Return [x, y] of the center of cell containing provided text 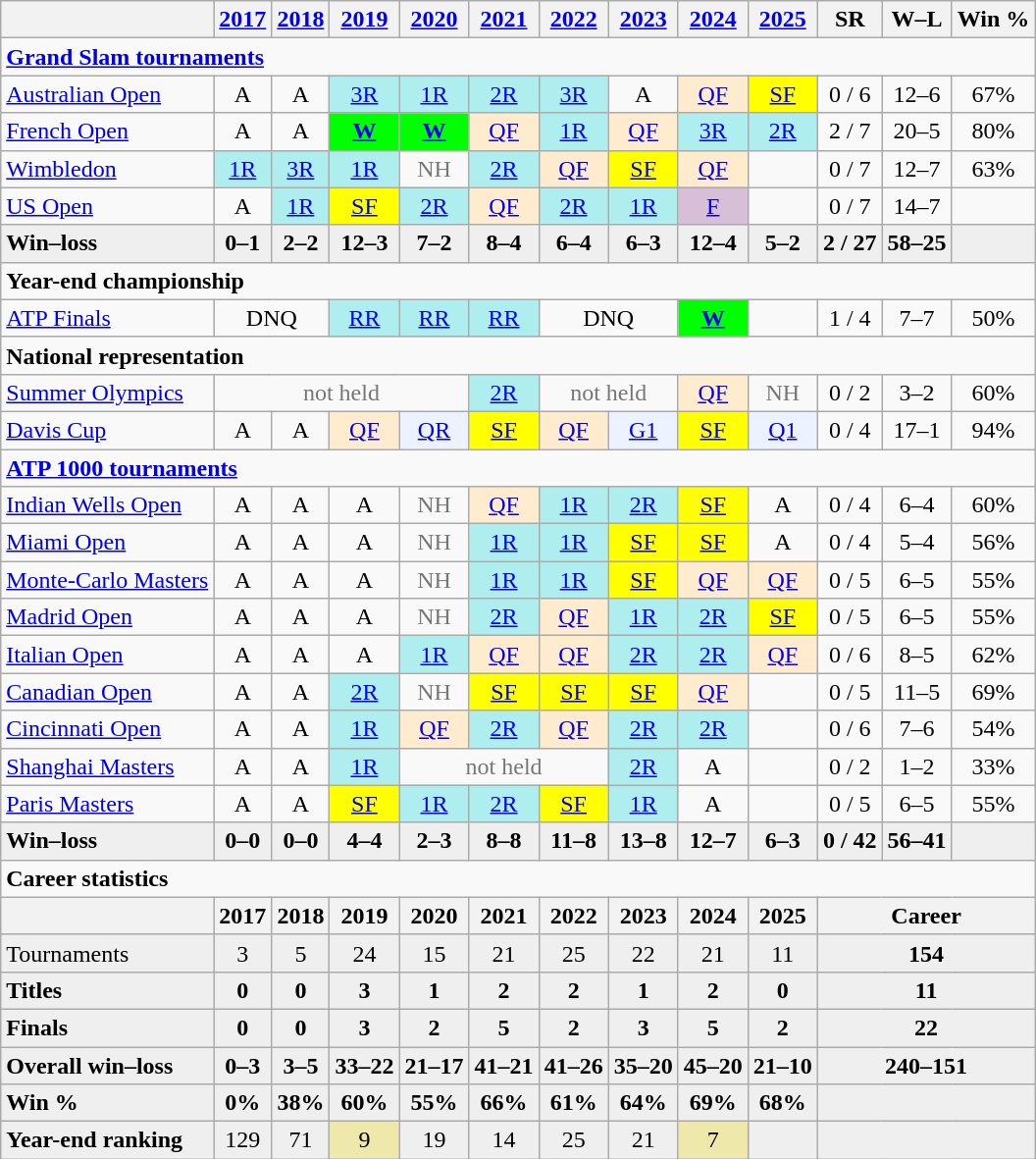
19 [434, 1140]
8–4 [504, 243]
20–5 [916, 132]
French Open [108, 132]
0–3 [243, 1065]
Titles [108, 990]
W–L [916, 20]
129 [243, 1140]
3–2 [916, 393]
ATP 1000 tournaments [518, 468]
17–1 [916, 430]
41–21 [504, 1065]
21–17 [434, 1065]
7–2 [434, 243]
1 / 4 [850, 318]
56–41 [916, 841]
56% [993, 543]
Davis Cup [108, 430]
4–4 [365, 841]
QR [434, 430]
33% [993, 766]
12–3 [365, 243]
2 / 27 [850, 243]
80% [993, 132]
Shanghai Masters [108, 766]
Year-end championship [518, 281]
240–151 [926, 1065]
ATP Finals [108, 318]
154 [926, 953]
12–4 [712, 243]
G1 [644, 430]
0 / 42 [850, 841]
3–5 [300, 1065]
Miami Open [108, 543]
Q1 [783, 430]
Summer Olympics [108, 393]
35–20 [644, 1065]
7–6 [916, 729]
62% [993, 655]
Overall win–loss [108, 1065]
11–5 [916, 692]
8–8 [504, 841]
7–7 [916, 318]
Monte-Carlo Masters [108, 580]
Cincinnati Open [108, 729]
58–25 [916, 243]
41–26 [573, 1065]
66% [504, 1103]
Canadian Open [108, 692]
Australian Open [108, 94]
71 [300, 1140]
Year-end ranking [108, 1140]
13–8 [644, 841]
12–6 [916, 94]
64% [644, 1103]
Wimbledon [108, 169]
38% [300, 1103]
15 [434, 953]
0% [243, 1103]
54% [993, 729]
14 [504, 1140]
11–8 [573, 841]
33–22 [365, 1065]
National representation [518, 355]
Italian Open [108, 655]
Indian Wells Open [108, 505]
24 [365, 953]
9 [365, 1140]
2 / 7 [850, 132]
61% [573, 1103]
2–2 [300, 243]
8–5 [916, 655]
21–10 [783, 1065]
50% [993, 318]
5–4 [916, 543]
Madrid Open [108, 617]
US Open [108, 206]
14–7 [916, 206]
45–20 [712, 1065]
SR [850, 20]
Tournaments [108, 953]
5–2 [783, 243]
Career [926, 916]
94% [993, 430]
67% [993, 94]
F [712, 206]
0–1 [243, 243]
63% [993, 169]
Career statistics [518, 878]
Finals [108, 1027]
2–3 [434, 841]
68% [783, 1103]
Grand Slam tournaments [518, 57]
1–2 [916, 766]
Paris Masters [108, 804]
7 [712, 1140]
